Find where the given text appears and provide that cell's center as (x, y) coordinate. 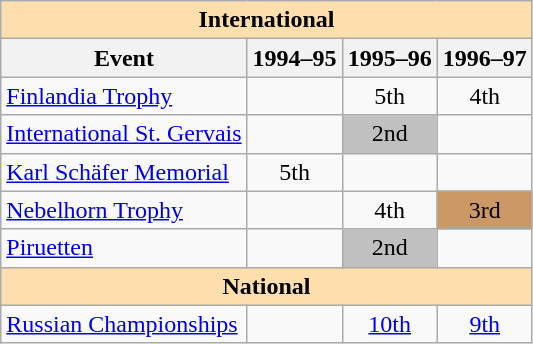
International (267, 20)
10th (390, 324)
International St. Gervais (124, 134)
1995–96 (390, 58)
1994–95 (294, 58)
3rd (484, 210)
1996–97 (484, 58)
9th (484, 324)
Karl Schäfer Memorial (124, 172)
Russian Championships (124, 324)
Piruetten (124, 248)
Event (124, 58)
Nebelhorn Trophy (124, 210)
National (267, 286)
Finlandia Trophy (124, 96)
